Pinpoint the cell where the given text exists, returning its [x, y] midpoint coordinate. 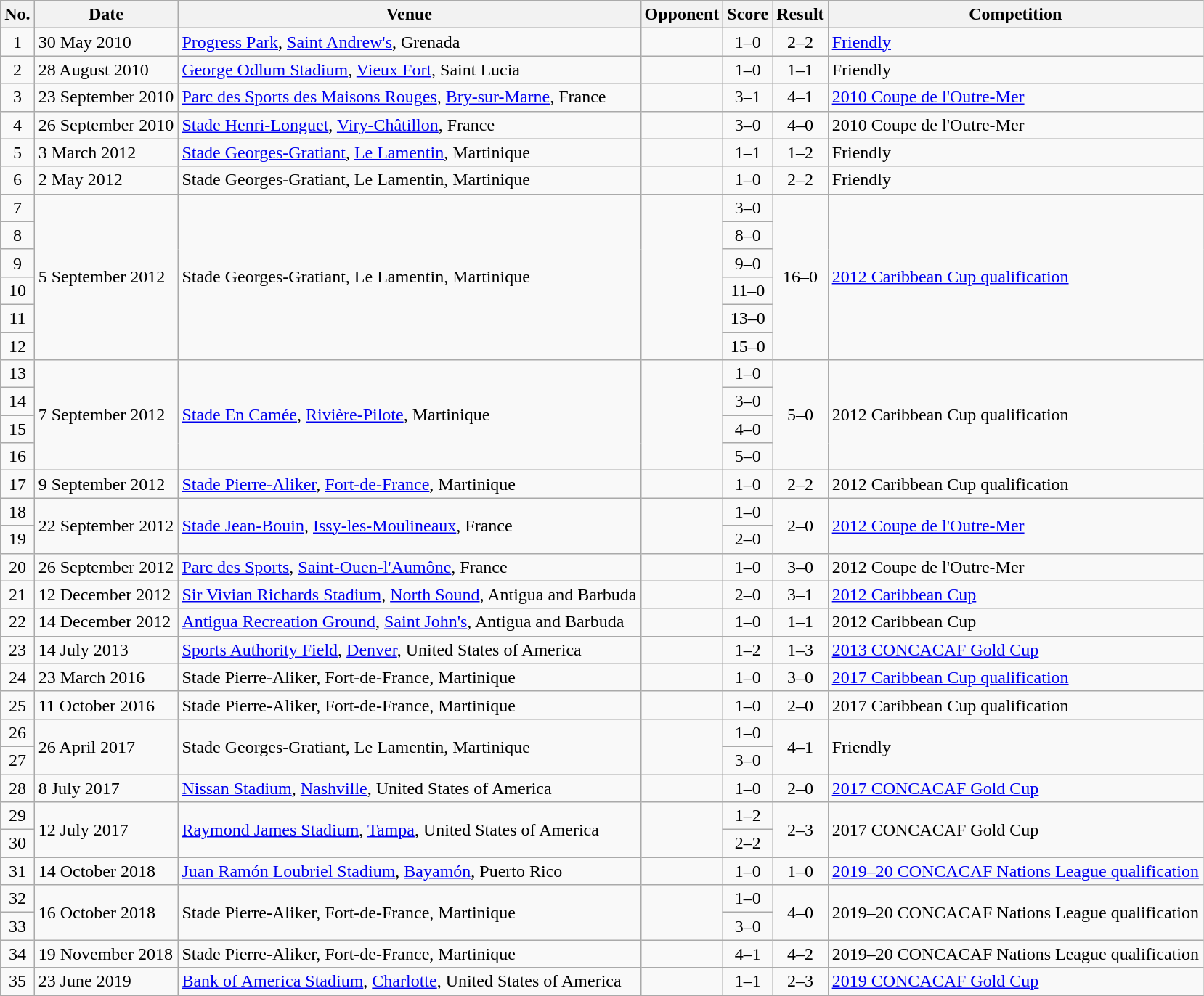
Opponent [682, 15]
Score [748, 15]
11 October 2016 [106, 705]
2 [17, 70]
31 [17, 871]
Date [106, 15]
7 [17, 208]
26 September 2012 [106, 567]
6 [17, 180]
8–0 [748, 235]
Parc des Sports, Saint-Ouen-l'Aumône, France [410, 567]
27 [17, 760]
19 November 2018 [106, 954]
25 [17, 705]
19 [17, 539]
13 [17, 374]
Progress Park, Saint Andrew's, Grenada [410, 42]
1–3 [800, 650]
Parc des Sports des Maisons Rouges, Bry-sur-Marne, France [410, 97]
23 [17, 650]
14 July 2013 [106, 650]
5 September 2012 [106, 277]
Bank of America Stadium, Charlotte, United States of America [410, 981]
26 [17, 732]
26 April 2017 [106, 746]
16 [17, 457]
20 [17, 567]
15–0 [748, 346]
Result [800, 15]
18 [17, 512]
22 September 2012 [106, 526]
24 [17, 677]
34 [17, 954]
14 December 2012 [106, 622]
16–0 [800, 277]
23 March 2016 [106, 677]
14 October 2018 [106, 871]
12 [17, 346]
Stade En Camée, Rivière-Pilote, Martinique [410, 415]
8 July 2017 [106, 788]
Nissan Stadium, Nashville, United States of America [410, 788]
16 October 2018 [106, 913]
23 June 2019 [106, 981]
30 May 2010 [106, 42]
4–2 [800, 954]
13–0 [748, 318]
9 [17, 263]
8 [17, 235]
Stade Henri-Longuet, Viry-Châtillon, France [410, 125]
3 March 2012 [106, 152]
Sir Vivian Richards Stadium, North Sound, Antigua and Barbuda [410, 595]
Sports Authority Field, Denver, United States of America [410, 650]
3 [17, 97]
Juan Ramón Loubriel Stadium, Bayamón, Puerto Rico [410, 871]
15 [17, 429]
9–0 [748, 263]
30 [17, 844]
2019 CONCACAF Gold Cup [1015, 981]
10 [17, 290]
12 December 2012 [106, 595]
Raymond James Stadium, Tampa, United States of America [410, 830]
2 May 2012 [106, 180]
11–0 [748, 290]
21 [17, 595]
5 [17, 152]
28 [17, 788]
35 [17, 981]
12 July 2017 [106, 830]
No. [17, 15]
33 [17, 926]
26 September 2010 [106, 125]
7 September 2012 [106, 415]
George Odlum Stadium, Vieux Fort, Saint Lucia [410, 70]
Venue [410, 15]
14 [17, 401]
2013 CONCACAF Gold Cup [1015, 650]
Competition [1015, 15]
Stade Jean-Bouin, Issy-les-Moulineaux, France [410, 526]
11 [17, 318]
29 [17, 816]
32 [17, 899]
4 [17, 125]
28 August 2010 [106, 70]
1 [17, 42]
Antigua Recreation Ground, Saint John's, Antigua and Barbuda [410, 622]
9 September 2012 [106, 484]
23 September 2010 [106, 97]
17 [17, 484]
22 [17, 622]
